Locate the cell with the specified text and output its (X, Y) center coordinate. 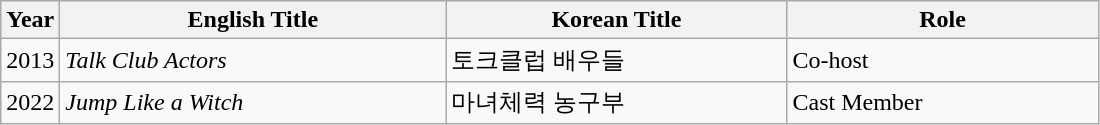
Role (942, 20)
Talk Club Actors (253, 60)
2022 (30, 102)
Co-host (942, 60)
Korean Title (616, 20)
Jump Like a Witch (253, 102)
마녀체력 농구부 (616, 102)
토크클럽 배우들 (616, 60)
2013 (30, 60)
English Title (253, 20)
Cast Member (942, 102)
Year (30, 20)
